Detect which cell encompasses the target text, then output its (x, y) center coordinate. 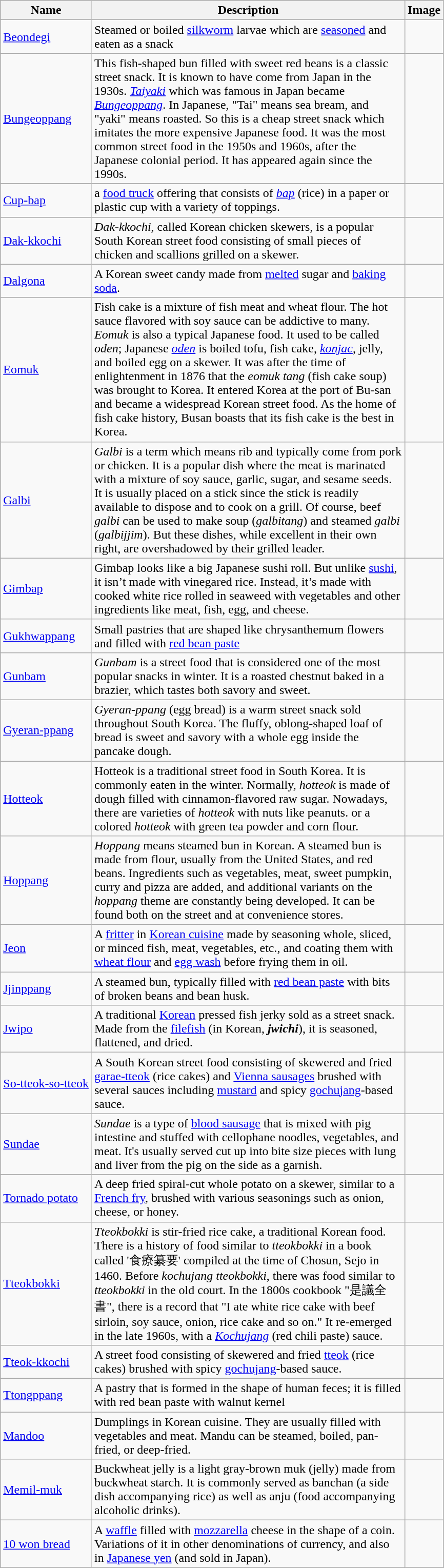
Tteok-kkochi (46, 1362)
Dumplings in Korean cuisine. They are usually filled with vegetables and meat. Mandu can be steamed, boiled, pan-fried, or deep-fried. (248, 1436)
Tteokbokki (46, 1283)
a food truck offering that consists of bap (rice) in a paper or plastic cup with a variety of toppings. (248, 200)
Tornado potato (46, 1198)
Galbi (46, 500)
Hotteok (46, 799)
A Korean sweet candy made from melted sugar and baking soda. (248, 281)
A steamed bun, typically filled with red bean paste with bits of broken beans and bean husk. (248, 989)
Description (248, 10)
Hoppang (46, 880)
10 won bread (46, 1544)
Eomuk (46, 369)
Dak-kkochi (46, 241)
Ttongppang (46, 1395)
Small pastries that are shaped like chrysanthemum flowers and filled with red bean paste (248, 636)
A traditional Korean pressed fish jerky sold as a street snack. Made from the filefish (in Korean, jwichi), it is seasoned, flattened, and dried. (248, 1029)
Dalgona (46, 281)
A street food consisting of skewered and fried tteok (rice cakes) brushed with spicy gochujang-based sauce. (248, 1362)
Memil-muk (46, 1490)
Gukhwappang (46, 636)
Jeon (46, 948)
Jwipo (46, 1029)
A pastry that is formed in the shape of human feces; it is filled with red bean paste with walnut kernel (248, 1395)
Gimbap (46, 589)
So-tteok-so-tteok (46, 1083)
Bungeoppang (46, 118)
Cup-bap (46, 200)
Name (46, 10)
Sundae (46, 1144)
Image (425, 10)
A deep fried spiral-cut whole potato on a skewer, similar to a French fry, brushed with various seasonings such as onion, cheese, or honey. (248, 1198)
Jjinppang (46, 989)
Mandoo (46, 1436)
Gyeran-ppang (46, 730)
Beondegi (46, 37)
Steamed or boiled silkworm larvae which are seasoned and eaten as a snack (248, 37)
Gunbam (46, 676)
